From the cell containing the given text, extract its center point as (X, Y) coordinate. 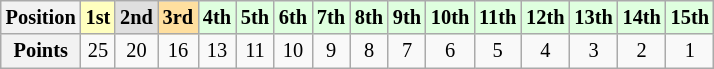
6 (450, 51)
Points (41, 51)
1st (98, 17)
14th (642, 17)
Position (41, 17)
10th (450, 17)
9 (331, 51)
4 (545, 51)
3 (593, 51)
8 (369, 51)
15th (690, 17)
7 (407, 51)
1 (690, 51)
2 (642, 51)
6th (293, 17)
13 (217, 51)
13th (593, 17)
20 (136, 51)
2nd (136, 17)
5 (498, 51)
9th (407, 17)
12th (545, 17)
4th (217, 17)
5th (255, 17)
8th (369, 17)
10 (293, 51)
11th (498, 17)
3rd (178, 17)
11 (255, 51)
25 (98, 51)
16 (178, 51)
7th (331, 17)
